Return the [X, Y] coordinate for the center point of the cell that contains the specified text.  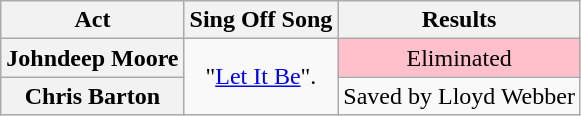
Chris Barton [92, 96]
Sing Off Song [261, 20]
Results [460, 20]
Johndeep Moore [92, 58]
Saved by Lloyd Webber [460, 96]
Act [92, 20]
Eliminated [460, 58]
"Let It Be". [261, 77]
